From the cell containing the given text, extract its center point as (x, y) coordinate. 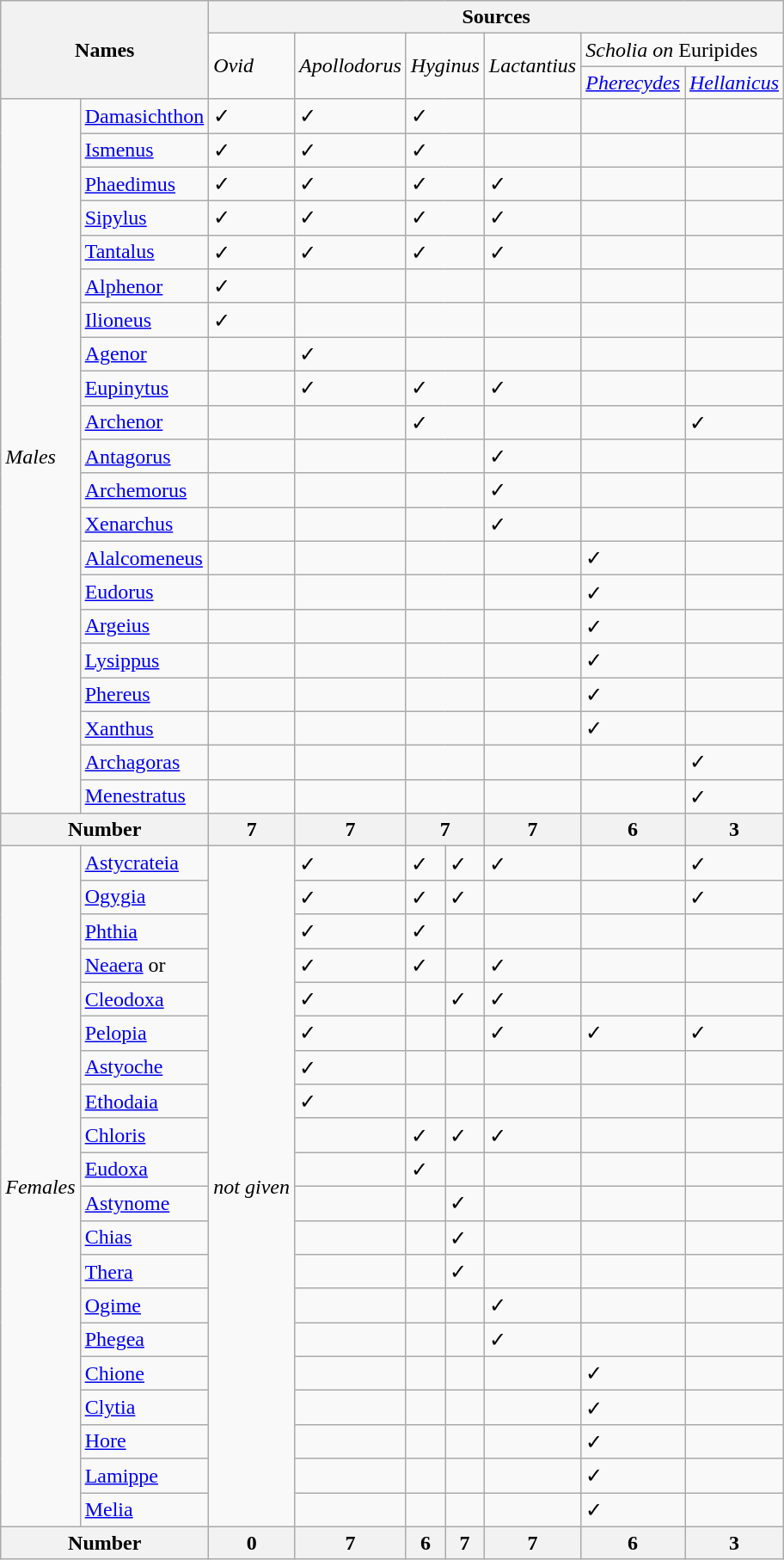
Melia (144, 1510)
Lactantius (532, 66)
Scholia on Euripides (683, 50)
Ovid (252, 66)
Hellanicus (734, 83)
Archemorus (144, 490)
Ogygia (144, 897)
Thera (144, 1272)
Phthia (144, 931)
Alalcomeneus (144, 558)
Eudoxa (144, 1170)
Argeius (144, 626)
Pherecydes (633, 83)
Phereus (144, 695)
Lysippus (144, 660)
Names (105, 50)
Males (40, 456)
Hore (144, 1441)
Clytia (144, 1408)
Pelopia (144, 1034)
Eupinytus (144, 388)
not given (252, 1187)
Phaedimus (144, 184)
Astynome (144, 1203)
Agenor (144, 354)
Chione (144, 1373)
Xanthus (144, 728)
Archenor (144, 422)
Damasichthon (144, 116)
Apollodorus (351, 66)
Alphenor (144, 286)
Astycrateia (144, 863)
Antagorus (144, 457)
Sipylus (144, 218)
Cleodoxa (144, 999)
Chias (144, 1238)
Ogime (144, 1305)
Neaera or (144, 965)
Menestratus (144, 796)
Eudorus (144, 593)
Xenarchus (144, 525)
Ismenus (144, 150)
Chloris (144, 1135)
Ilioneus (144, 320)
Tantalus (144, 252)
Archagoras (144, 763)
Astyoche (144, 1067)
Sources (497, 17)
Hyginus (445, 66)
Phegea (144, 1340)
0 (252, 1543)
Lamippe (144, 1476)
Ethodaia (144, 1102)
Females (40, 1187)
